Return the [X, Y] coordinate for the center point of the cell that contains the specified text.  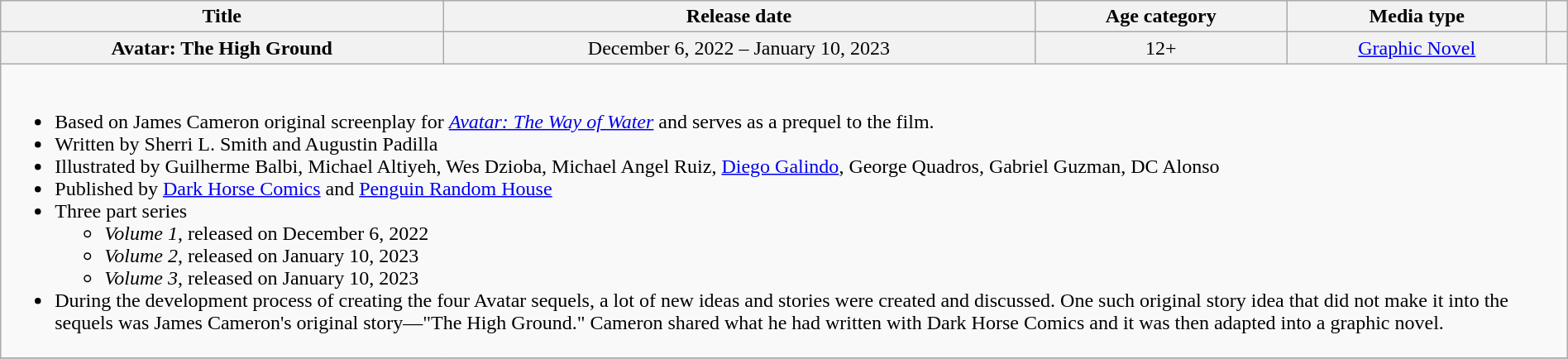
Age category [1161, 17]
12+ [1161, 48]
Release date [739, 17]
Media type [1417, 17]
Graphic Novel [1417, 48]
Avatar: The High Ground [222, 48]
Title [222, 17]
December 6, 2022 – January 10, 2023 [739, 48]
